Search for the cell housing the specified text and yield its (X, Y) center coordinate. 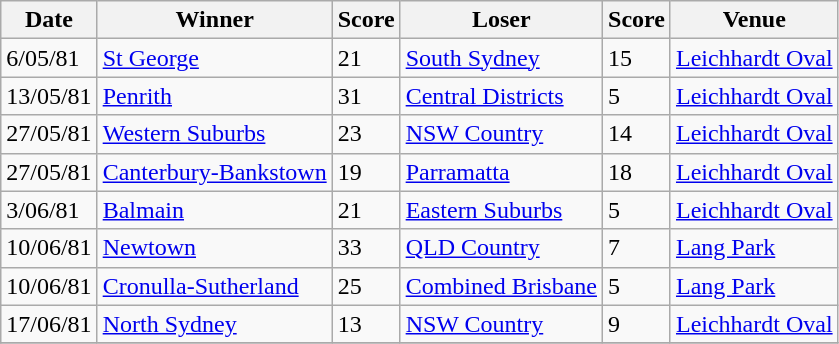
Newtown (214, 248)
Combined Brisbane (501, 286)
North Sydney (214, 324)
Central Districts (501, 96)
Venue (754, 20)
17/06/81 (49, 324)
15 (637, 58)
33 (366, 248)
Winner (214, 20)
QLD Country (501, 248)
Penrith (214, 96)
South Sydney (501, 58)
Canterbury-Bankstown (214, 172)
St George (214, 58)
3/06/81 (49, 210)
13 (366, 324)
23 (366, 134)
Parramatta (501, 172)
Date (49, 20)
Loser (501, 20)
9 (637, 324)
7 (637, 248)
Eastern Suburbs (501, 210)
6/05/81 (49, 58)
25 (366, 286)
Cronulla-Sutherland (214, 286)
19 (366, 172)
Balmain (214, 210)
Western Suburbs (214, 134)
18 (637, 172)
14 (637, 134)
31 (366, 96)
13/05/81 (49, 96)
